Output the (x, y) coordinate of the center of the cell containing the given text.  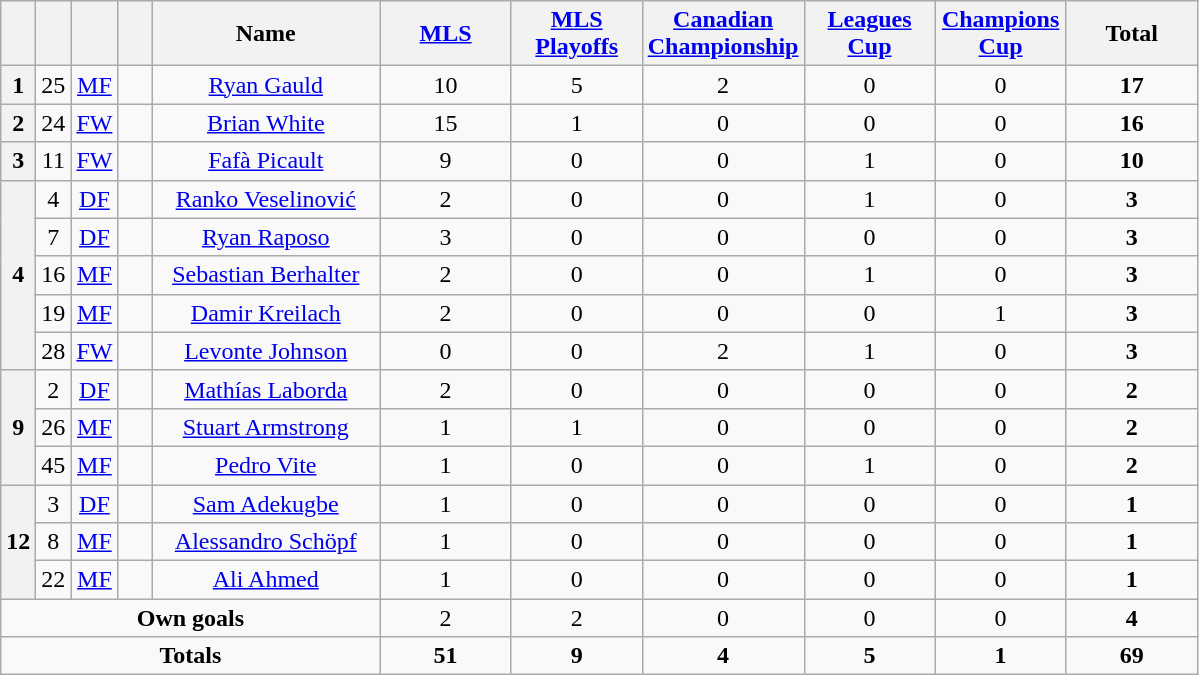
Champions Cup (1000, 34)
Mathías Laborda (266, 389)
28 (54, 351)
Ali Ahmed (266, 580)
MLS Playoffs (576, 34)
Ryan Gauld (266, 85)
Ryan Raposo (266, 237)
Canadian Championship (723, 34)
51 (446, 656)
69 (1132, 656)
Alessandro Schöpf (266, 542)
Brian White (266, 123)
11 (54, 161)
Pedro Vite (266, 465)
7 (54, 237)
Stuart Armstrong (266, 427)
8 (54, 542)
Own goals (190, 618)
Sam Adekugbe (266, 503)
Total (1132, 34)
Levonte Johnson (266, 351)
MLS (446, 34)
Sebastian Berhalter (266, 275)
Totals (190, 656)
19 (54, 313)
Name (266, 34)
24 (54, 123)
Ranko Veselinović (266, 199)
Leagues Cup (870, 34)
45 (54, 465)
15 (446, 123)
22 (54, 580)
Fafà Picault (266, 161)
25 (54, 85)
26 (54, 427)
12 (18, 541)
Damir Kreilach (266, 313)
17 (1132, 85)
